Determine the [x, y] coordinate at the center of the cell enclosing the given text.  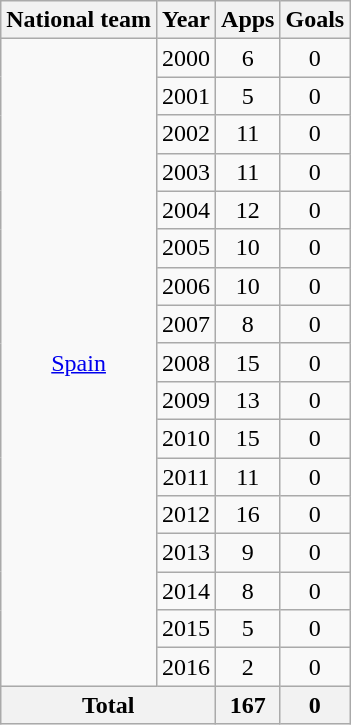
13 [248, 400]
Year [186, 20]
2000 [186, 58]
2003 [186, 172]
6 [248, 58]
National team [79, 20]
2011 [186, 477]
2009 [186, 400]
2010 [186, 438]
Apps [248, 20]
2012 [186, 515]
Spain [79, 362]
2004 [186, 210]
2015 [186, 629]
9 [248, 553]
2002 [186, 134]
Total [108, 705]
2016 [186, 667]
12 [248, 210]
167 [248, 705]
2008 [186, 362]
2014 [186, 591]
2007 [186, 324]
2005 [186, 248]
2 [248, 667]
2006 [186, 286]
16 [248, 515]
2001 [186, 96]
Goals [315, 20]
2013 [186, 553]
